Detect which cell encompasses the target text, then output its (x, y) center coordinate. 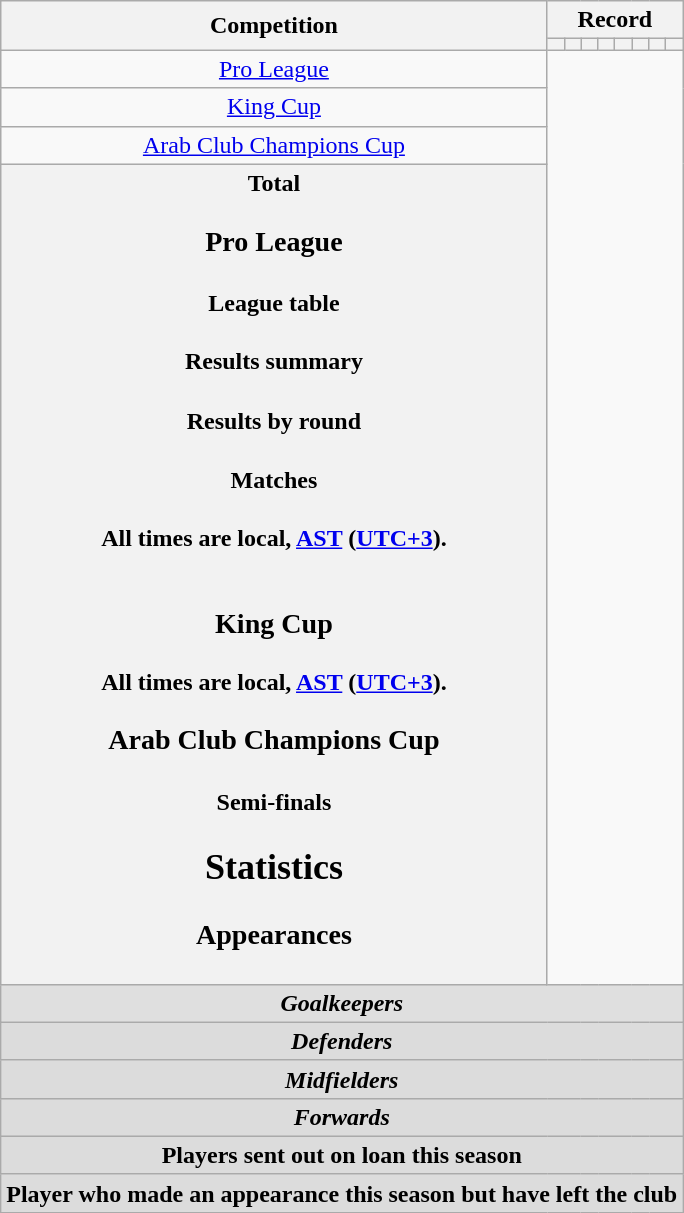
Goalkeepers (342, 1003)
Pro League (274, 69)
Arab Club Champions Cup (274, 145)
Competition (274, 26)
Player who made an appearance this season but have left the club (342, 1193)
Defenders (342, 1041)
Midfielders (342, 1079)
Forwards (342, 1117)
Players sent out on loan this season (342, 1155)
King Cup (274, 107)
Record (615, 20)
